Detect which cell encompasses the target text, then output its (x, y) center coordinate. 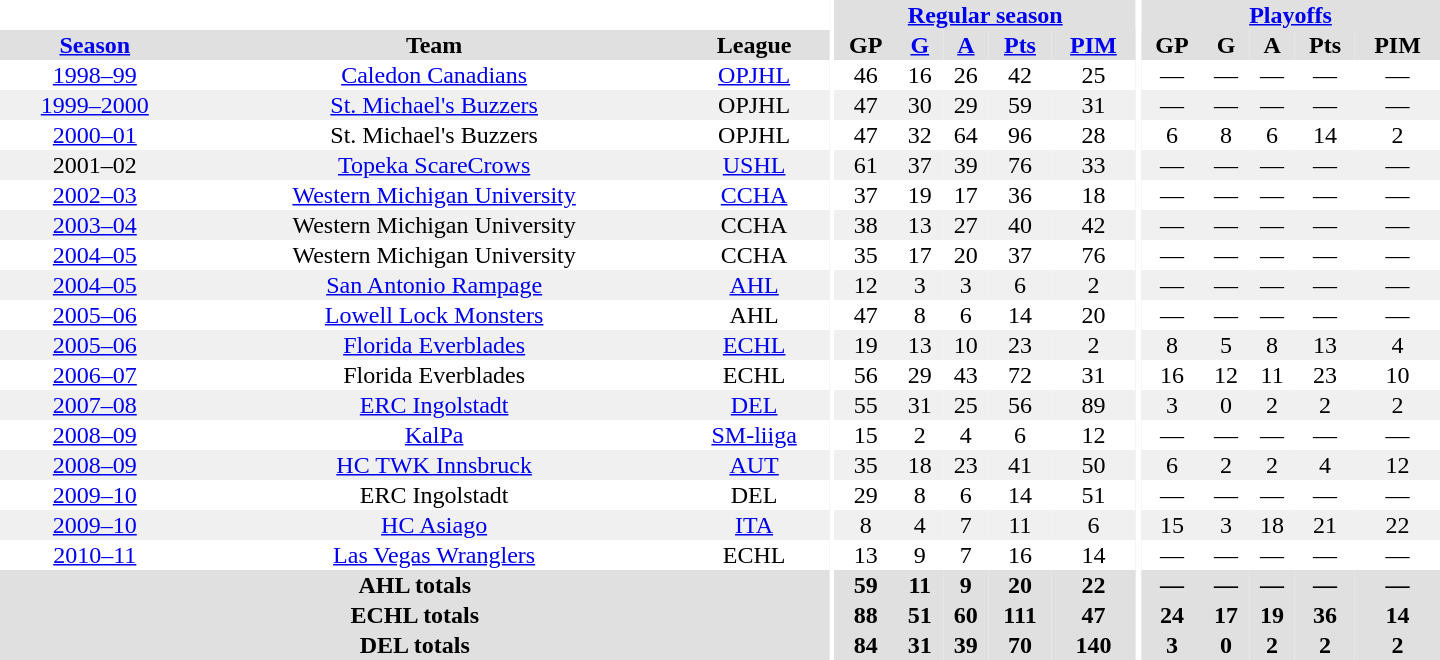
2001–02 (95, 165)
30 (920, 105)
2000–01 (95, 135)
89 (1094, 405)
88 (866, 615)
140 (1094, 645)
2010–11 (95, 555)
Topeka ScareCrows (434, 165)
SM-liiga (754, 435)
111 (1020, 615)
38 (866, 225)
Playoffs (1290, 15)
41 (1020, 465)
2002–03 (95, 195)
96 (1020, 135)
League (754, 45)
27 (966, 225)
USHL (754, 165)
Season (95, 45)
AUT (754, 465)
HC Asiago (434, 525)
24 (1172, 615)
HC TWK Innsbruck (434, 465)
64 (966, 135)
ECHL totals (415, 615)
21 (1325, 525)
72 (1020, 375)
55 (866, 405)
43 (966, 375)
Las Vegas Wranglers (434, 555)
46 (866, 75)
60 (966, 615)
ITA (754, 525)
1999–2000 (95, 105)
84 (866, 645)
San Antonio Rampage (434, 285)
61 (866, 165)
Caledon Canadians (434, 75)
50 (1094, 465)
2007–08 (95, 405)
Regular season (986, 15)
32 (920, 135)
2006–07 (95, 375)
DEL totals (415, 645)
26 (966, 75)
Team (434, 45)
5 (1226, 345)
KalPa (434, 435)
Lowell Lock Monsters (434, 315)
40 (1020, 225)
2003–04 (95, 225)
1998–99 (95, 75)
70 (1020, 645)
AHL totals (415, 585)
33 (1094, 165)
28 (1094, 135)
